Pinpoint the cell where the given text exists, returning its [X, Y] midpoint coordinate. 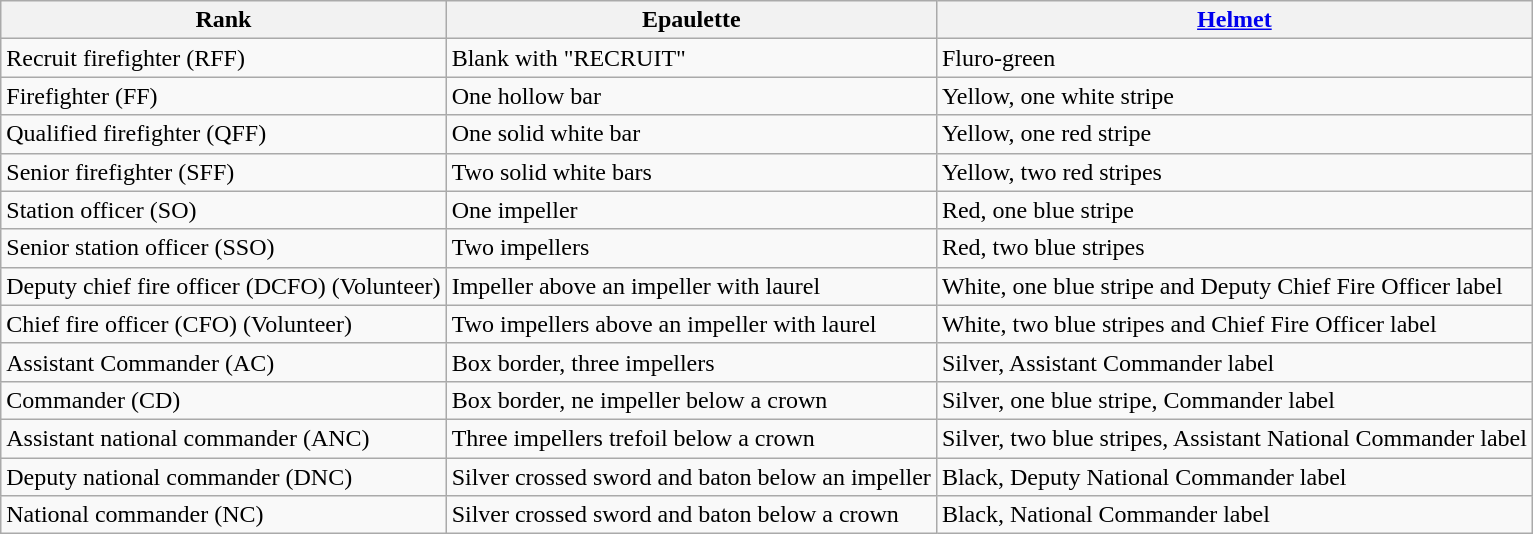
One impeller [691, 210]
Senior station officer (SSO) [224, 248]
Blank with "RECRUIT" [691, 58]
Silver, Assistant Commander label [1234, 362]
Recruit firefighter (RFF) [224, 58]
Qualified firefighter (QFF) [224, 134]
Two solid white bars [691, 172]
Silver crossed sword and baton below a crown [691, 515]
Rank [224, 20]
Yellow, two red stripes [1234, 172]
Box border, ne impeller below a crown [691, 400]
Two impellers [691, 248]
Chief fire officer (CFO) (Volunteer) [224, 324]
Black, Deputy National Commander label [1234, 477]
Assistant national commander (ANC) [224, 438]
One hollow bar [691, 96]
Assistant Commander (AC) [224, 362]
Yellow, one white stripe [1234, 96]
Fluro-green [1234, 58]
Epaulette [691, 20]
Black, National Commander label [1234, 515]
Impeller above an impeller with laurel [691, 286]
Red, two blue stripes [1234, 248]
Silver, two blue stripes, Assistant National Commander label [1234, 438]
Helmet [1234, 20]
National commander (NC) [224, 515]
White, two blue stripes and Chief Fire Officer label [1234, 324]
Silver crossed sword and baton below an impeller [691, 477]
One solid white bar [691, 134]
Silver, one blue stripe, Commander label [1234, 400]
Two impellers above an impeller with laurel [691, 324]
Yellow, one red stripe [1234, 134]
Deputy chief fire officer (DCFO) (Volunteer) [224, 286]
White, one blue stripe and Deputy Chief Fire Officer label [1234, 286]
Red, one blue stripe [1234, 210]
Three impellers trefoil below a crown [691, 438]
Station officer (SO) [224, 210]
Firefighter (FF) [224, 96]
Deputy national commander (DNC) [224, 477]
Box border, three impellers [691, 362]
Senior firefighter (SFF) [224, 172]
Commander (CD) [224, 400]
